Search for the cell housing the specified text and yield its [X, Y] center coordinate. 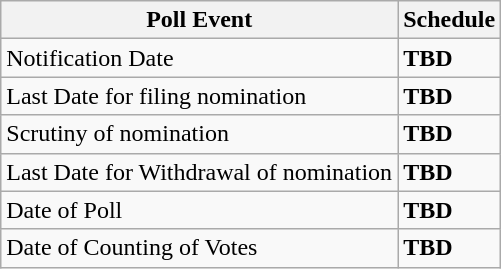
Last Date for filing nomination [200, 96]
Notification Date [200, 58]
Date of Counting of Votes [200, 248]
Date of Poll [200, 210]
Scrutiny of nomination [200, 134]
Schedule [450, 20]
Poll Event [200, 20]
Last Date for Withdrawal of nomination [200, 172]
